Return the (x, y) coordinate for the center point of the cell that contains the specified text.  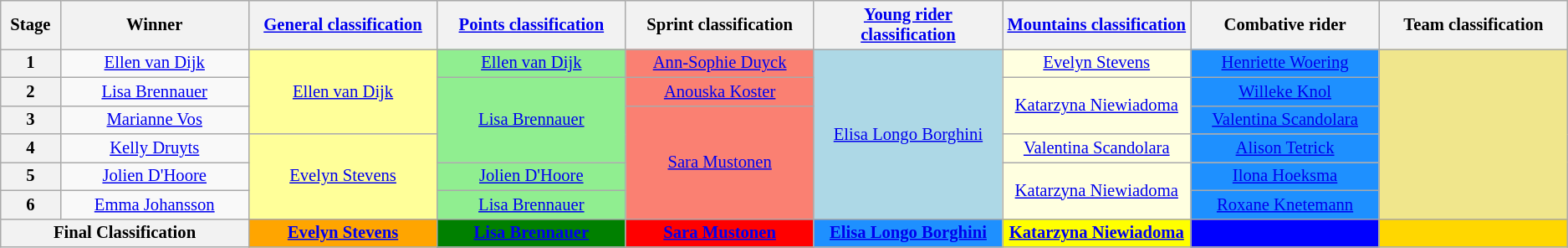
Alison Tetrick (1285, 148)
Ann-Sophie Duyck (719, 63)
Combative rider (1285, 24)
3 (30, 120)
Stage (30, 24)
Willeke Knol (1285, 91)
Roxane Knetemann (1285, 204)
1 (30, 63)
Winner (154, 24)
2 (30, 91)
Sprint classification (719, 24)
5 (30, 176)
Young rider classification (908, 24)
Henriette Woering (1285, 63)
6 (30, 204)
Final Classification (125, 233)
Anouska Koster (719, 91)
Mountains classification (1097, 24)
Points classification (532, 24)
General classification (343, 24)
Marianne Vos (154, 120)
Team classification (1474, 24)
4 (30, 148)
Kelly Druyts (154, 148)
Emma Johansson (154, 204)
Ilona Hoeksma (1285, 176)
